Find where the given text appears and provide that cell's center as [X, Y] coordinate. 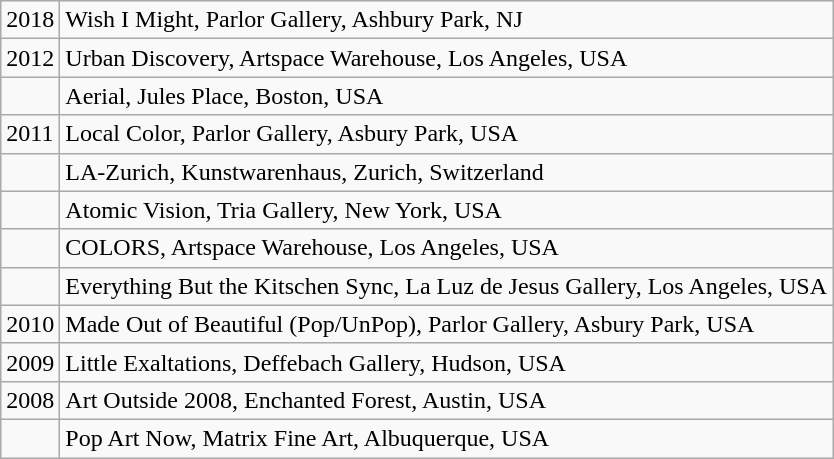
Wish I Might, Parlor Gallery, Ashbury Park, NJ [446, 20]
Local Color, Parlor Gallery, Asbury Park, USA [446, 134]
Everything But the Kitschen Sync, La Luz de Jesus Gallery, Los Angeles, USA [446, 286]
2011 [30, 134]
COLORS, Artspace Warehouse, Los Angeles, USA [446, 248]
Little Exaltations, Deffebach Gallery, Hudson, USA [446, 362]
LA-Zurich, Kunstwarenhaus, Zurich, Switzerland [446, 172]
2018 [30, 20]
2012 [30, 58]
2009 [30, 362]
Made Out of Beautiful (Pop/UnPop), Parlor Gallery, Asbury Park, USA [446, 324]
2008 [30, 400]
Art Outside 2008, Enchanted Forest, Austin, USA [446, 400]
Aerial, Jules Place, Boston, USA [446, 96]
Urban Discovery, Artspace Warehouse, Los Angeles, USA [446, 58]
2010 [30, 324]
Atomic Vision, Tria Gallery, New York, USA [446, 210]
Pop Art Now, Matrix Fine Art, Albuquerque, USA [446, 438]
